Search for the cell housing the specified text and yield its [x, y] center coordinate. 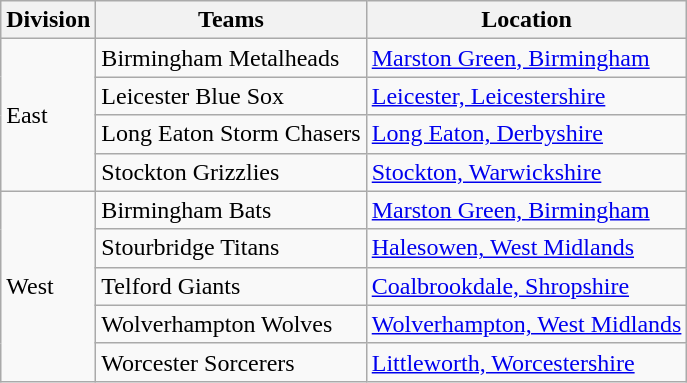
Halesowen, West Midlands [526, 248]
Stockton, Warwickshire [526, 172]
Stockton Grizzlies [231, 172]
Leicester Blue Sox [231, 96]
Leicester, Leicestershire [526, 96]
Stourbridge Titans [231, 248]
Wolverhampton, West Midlands [526, 324]
Worcester Sorcerers [231, 362]
Telford Giants [231, 286]
Birmingham Bats [231, 210]
East [48, 115]
Littleworth, Worcestershire [526, 362]
Teams [231, 20]
West [48, 286]
Division [48, 20]
Wolverhampton Wolves [231, 324]
Long Eaton Storm Chasers [231, 134]
Long Eaton, Derbyshire [526, 134]
Location [526, 20]
Coalbrookdale, Shropshire [526, 286]
Birmingham Metalheads [231, 58]
